Locate the cell with the specified text and output its (x, y) center coordinate. 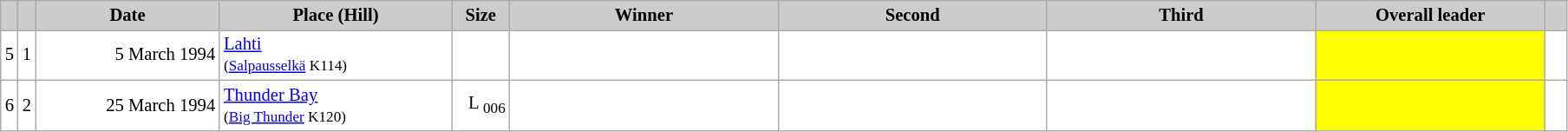
Thunder Bay(Big Thunder K120) (336, 105)
5 (10, 55)
Date (127, 15)
Second (912, 15)
Winner (644, 15)
Place (Hill) (336, 15)
Size (480, 15)
L 006 (480, 105)
5 March 1994 (127, 55)
Lahti(Salpausselkä K114) (336, 55)
25 March 1994 (127, 105)
2 (27, 105)
1 (27, 55)
6 (10, 105)
Third (1181, 15)
Overall leader (1431, 15)
